From the cell containing the given text, extract its center point as (X, Y) coordinate. 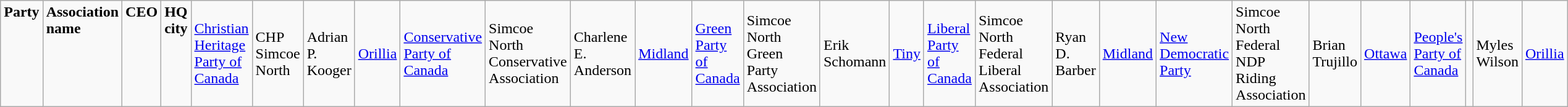
Simcoe North Federal NDP Riding Association (1271, 54)
Tiny (907, 54)
Party (22, 54)
Christian Heritage Party of Canada (221, 54)
Adrian P. Kooger (329, 54)
Conservative Party of Canada (443, 54)
Erik Schomann (854, 54)
Ryan D. Barber (1076, 54)
Liberal Party of Canada (949, 54)
Simcoe North Conservative Association (528, 54)
CEO (142, 54)
Simcoe North Green Party Association (782, 54)
People's Party of Canada (1438, 54)
New Democratic Party (1195, 54)
Myles Wilson (1498, 54)
Ottawa (1386, 54)
Simcoe North Federal Liberal Association (1013, 54)
Brian Trujillo (1335, 54)
Charlene E. Anderson (602, 54)
Association name (82, 54)
CHP Simcoe North (278, 54)
Green Party of Canada (718, 54)
HQ city (176, 54)
